Identify which cell holds the provided text, then report its (X, Y) central coordinate. 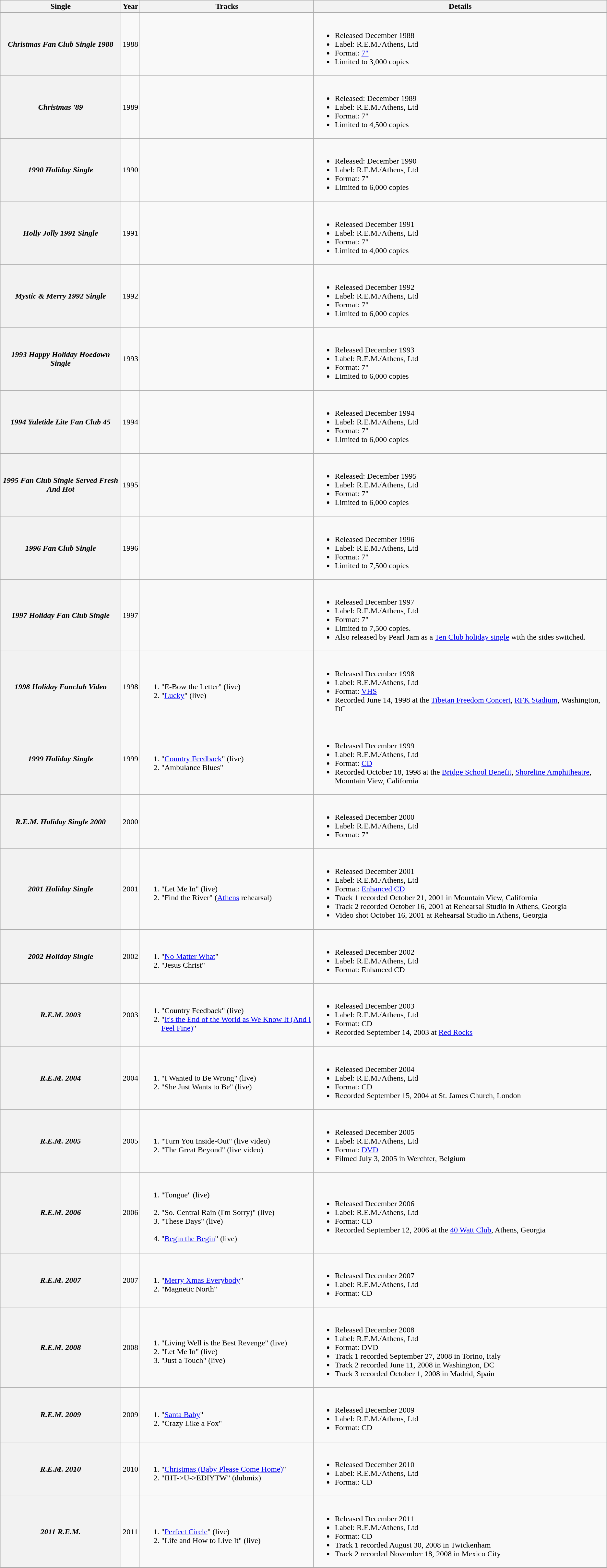
Released December 2007Label: R.E.M./Athens, LtdFormat: CD (460, 1280)
R.E.M. 2007 (61, 1280)
Released December 2000Label: R.E.M./Athens, LtdFormat: 7" (460, 822)
"E-Bow the Letter" (live)"Lucky" (live) (227, 687)
1990 Holiday Single (61, 170)
R.E.M. 2005 (61, 1141)
"Country Feedback" (live)"It's the End of the World as We Know It (And I Feel Fine)" (227, 1015)
Released December 1991Label: R.E.M./Athens, LtdFormat: 7"Limited to 4,000 copies (460, 233)
1988 (130, 44)
Single (61, 6)
2003 (130, 1015)
1996 (130, 548)
Released: December 1989Label: R.E.M./Athens, LtdFormat: 7"Limited to 4,500 copies (460, 107)
1994 (130, 422)
2001 (130, 889)
Holly Jolly 1991 Single (61, 233)
Released December 2003Label: R.E.M./Athens, LtdFormat: CDRecorded September 14, 2003 at Red Rocks (460, 1015)
1993 Happy Holiday Hoedown Single (61, 359)
Released December 1992Label: R.E.M./Athens, LtdFormat: 7"Limited to 6,000 copies (460, 296)
1999 Holiday Single (61, 759)
Tracks (227, 6)
2000 (130, 822)
1995 Fan Club Single Served Fresh And Hot (61, 485)
"Christmas (Baby Please Come Home)""IHT->U->EDIYTW" (dubmix) (227, 1469)
2001 Holiday Single (61, 889)
1991 (130, 233)
2011 R.E.M. (61, 1532)
Mystic & Merry 1992 Single (61, 296)
1989 (130, 107)
1998 Holiday Fanclub Video (61, 687)
Released: December 1990Label: R.E.M./Athens, LtdFormat: 7"Limited to 6,000 copies (460, 170)
"Country Feedback" (live)"Ambulance Blues" (227, 759)
1990 (130, 170)
"Perfect Circle" (live)"Life and How to Live It" (live) (227, 1532)
Christmas '89 (61, 107)
Christmas Fan Club Single 1988 (61, 44)
R.E.M. 2004 (61, 1078)
"I Wanted to Be Wrong" (live)"She Just Wants to Be" (live) (227, 1078)
"No Matter What""Jesus Christ" (227, 957)
1997 (130, 615)
"Santa Baby""Crazy Like a Fox" (227, 1415)
R.E.M. 2006 (61, 1213)
"Turn You Inside-Out" (live video)"The Great Beyond" (live video) (227, 1141)
2005 (130, 1141)
Released December 2004Label: R.E.M./Athens, LtdFormat: CDRecorded September 15, 2004 at St. James Church, London (460, 1078)
2002 (130, 957)
R.E.M. 2009 (61, 1415)
Released December 2010Label: R.E.M./Athens, LtdFormat: CD (460, 1469)
Released December 1993Label: R.E.M./Athens, LtdFormat: 7"Limited to 6,000 copies (460, 359)
2002 Holiday Single (61, 957)
Released December 2002Label: R.E.M./Athens, LtdFormat: Enhanced CD (460, 957)
2010 (130, 1469)
Details (460, 6)
R.E.M. 2010 (61, 1469)
1999 (130, 759)
"Let Me In" (live)"Find the River" (Athens rehearsal) (227, 889)
Released December 1994Label: R.E.M./Athens, LtdFormat: 7"Limited to 6,000 copies (460, 422)
1997 Holiday Fan Club Single (61, 615)
Released: December 1995Label: R.E.M./Athens, LtdFormat: 7"Limited to 6,000 copies (460, 485)
2004 (130, 1078)
R.E.M. Holiday Single 2000 (61, 822)
2006 (130, 1213)
R.E.M. 2003 (61, 1015)
1994 Yuletide Lite Fan Club 45 (61, 422)
Released December 2009Label: R.E.M./Athens, LtdFormat: CD (460, 1415)
2007 (130, 1280)
1992 (130, 296)
2008 (130, 1347)
2011 (130, 1532)
Released December 1998Label: R.E.M./Athens, LtdFormat: VHSRecorded June 14, 1998 at the Tibetan Freedom Concert, RFK Stadium, Washington, DC (460, 687)
1993 (130, 359)
"Living Well is the Best Revenge" (live)"Let Me In" (live)"Just a Touch" (live) (227, 1347)
"Merry Xmas Everybody""Magnetic North" (227, 1280)
1996 Fan Club Single (61, 548)
1995 (130, 485)
Released December 2005Label: R.E.M./Athens, LtdFormat: DVDFilmed July 3, 2005 in Werchter, Belgium (460, 1141)
2009 (130, 1415)
Year (130, 6)
Released December 1988Label: R.E.M./Athens, LtdFormat: 7"Limited to 3,000 copies (460, 44)
"Tongue" (live)"So. Central Rain (I'm Sorry)" (live)"These Days" (live)"Begin the Begin" (live) (227, 1213)
1998 (130, 687)
Released December 2006Label: R.E.M./Athens, LtdFormat: CDRecorded September 12, 2006 at the 40 Watt Club, Athens, Georgia (460, 1213)
Released December 1996Label: R.E.M./Athens, LtdFormat: 7"Limited to 7,500 copies (460, 548)
R.E.M. 2008 (61, 1347)
